Detect which cell encompasses the target text, then output its [X, Y] center coordinate. 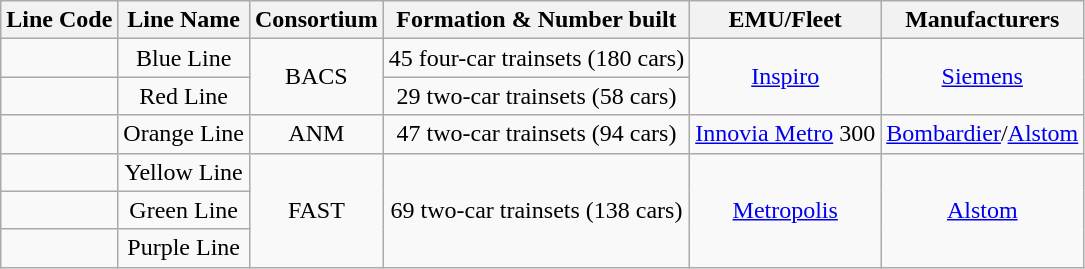
Inspiro [786, 77]
Manufacturers [982, 20]
45 four-car trainsets (180 cars) [536, 58]
Yellow Line [184, 172]
BACS [316, 77]
69 two-car trainsets (138 cars) [536, 210]
Consortium [316, 20]
29 two-car trainsets (58 cars) [536, 96]
Alstom [982, 210]
Formation & Number built [536, 20]
Siemens [982, 77]
Orange Line [184, 134]
Red Line [184, 96]
ANM [316, 134]
Bombardier/Alstom [982, 134]
47 two-car trainsets (94 cars) [536, 134]
EMU/Fleet [786, 20]
Purple Line [184, 248]
Line Code [60, 20]
Metropolis [786, 210]
Innovia Metro 300 [786, 134]
Line Name [184, 20]
Green Line [184, 210]
FAST [316, 210]
Blue Line [184, 58]
